Pinpoint the cell where the given text exists, returning its (x, y) midpoint coordinate. 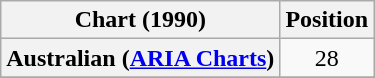
28 (327, 58)
Chart (1990) (140, 20)
Position (327, 20)
Australian (ARIA Charts) (140, 58)
